Search for the cell housing the specified text and yield its (X, Y) center coordinate. 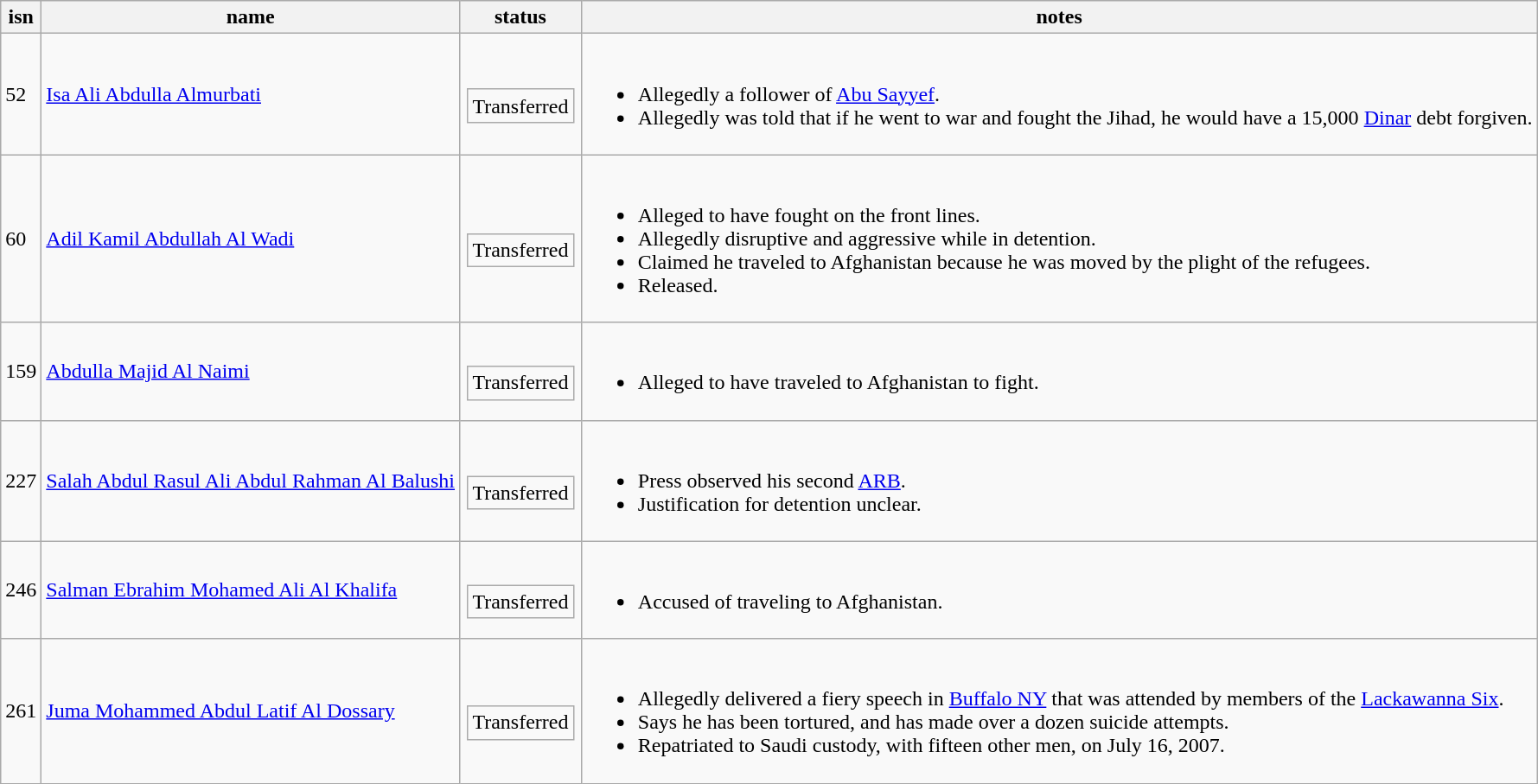
Abdulla Majid Al Naimi (251, 372)
Press observed his second ARB.Justification for detention unclear. (1059, 481)
Isa Ali Abdulla Almurbati (251, 94)
227 (21, 481)
Accused of traveling to Afghanistan. (1059, 590)
notes (1059, 17)
isn (21, 17)
Salman Ebrahim Mohamed Ali Al Khalifa (251, 590)
Adil Kamil Abdullah Al Wadi (251, 239)
159 (21, 372)
52 (21, 94)
261 (21, 711)
Allegedly a follower of Abu Sayyef.Allegedly was told that if he went to war and fought the Jihad, he would have a 15,000 Dinar debt forgiven. (1059, 94)
60 (21, 239)
name (251, 17)
Alleged to have traveled to Afghanistan to fight. (1059, 372)
status (520, 17)
Salah Abdul Rasul Ali Abdul Rahman Al Balushi (251, 481)
Juma Mohammed Abdul Latif Al Dossary (251, 711)
246 (21, 590)
